Output the (X, Y) coordinate of the center of the cell containing the given text.  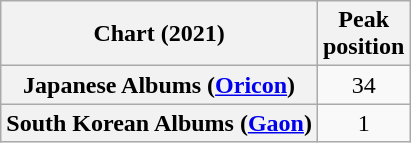
1 (363, 123)
Japanese Albums (Oricon) (160, 85)
Peakposition (363, 34)
34 (363, 85)
South Korean Albums (Gaon) (160, 123)
Chart (2021) (160, 34)
